Locate the cell with the specified text and output its [X, Y] center coordinate. 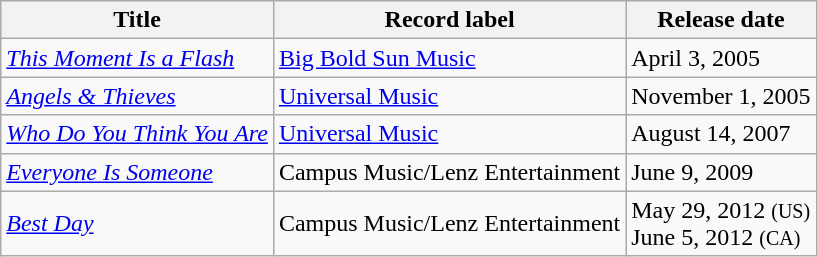
August 14, 2007 [721, 134]
Everyone Is Someone [138, 172]
Release date [721, 20]
Angels & Thieves [138, 96]
May 29, 2012 (US)June 5, 2012 (CA) [721, 224]
Who Do You Think You Are [138, 134]
Best Day [138, 224]
April 3, 2005 [721, 58]
Record label [449, 20]
June 9, 2009 [721, 172]
November 1, 2005 [721, 96]
Title [138, 20]
This Moment Is a Flash [138, 58]
Big Bold Sun Music [449, 58]
